Output the [x, y] coordinate of the center of the cell containing the given text.  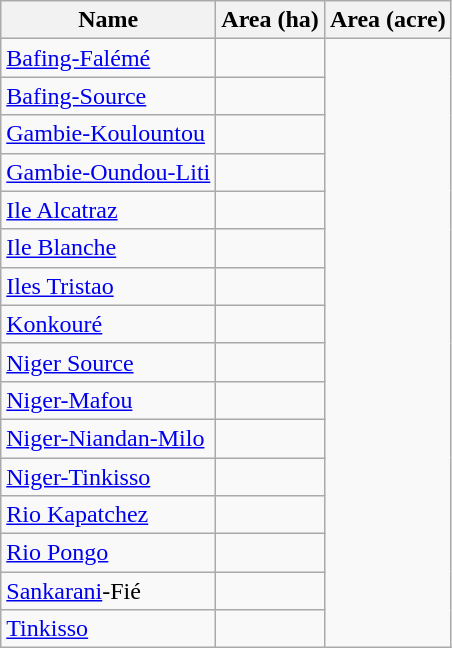
Sankarani-Fié [108, 591]
Konkouré [108, 324]
Area (ha) [270, 20]
Bafing-Falémé [108, 58]
Gambie-Oundou-Liti [108, 172]
Tinkisso [108, 629]
Name [108, 20]
Ile Alcatraz [108, 210]
Gambie-Koulountou [108, 134]
Niger-Mafou [108, 400]
Bafing-Source [108, 96]
Rio Pongo [108, 553]
Niger-Niandan-Milo [108, 438]
Rio Kapatchez [108, 515]
Area (acre) [388, 20]
Niger Source [108, 362]
Niger-Tinkisso [108, 477]
Ile Blanche [108, 248]
Iles Tristao [108, 286]
